Identify which cell holds the provided text, then report its (X, Y) central coordinate. 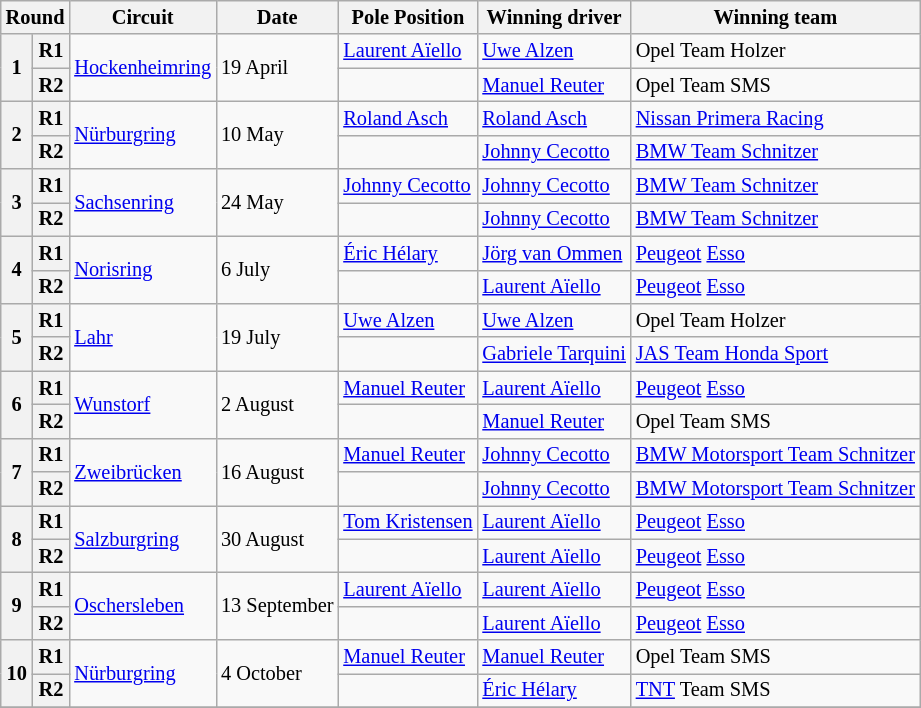
Tom Kristensen (408, 522)
Circuit (142, 17)
Hockenheimring (142, 68)
2 August (277, 404)
10 May (277, 134)
8 (17, 538)
2 (17, 134)
Oschersleben (142, 606)
4 October (277, 674)
10 (17, 674)
Date (277, 17)
Winning driver (554, 17)
Round (36, 17)
Winning team (776, 17)
19 April (277, 68)
9 (17, 606)
Lahr (142, 336)
Gabriele Tarquini (554, 354)
Jörg van Ommen (554, 253)
Salzburgring (142, 538)
Wunstorf (142, 404)
Zweibrücken (142, 472)
6 July (277, 270)
Pole Position (408, 17)
Nissan Primera Racing (776, 118)
19 July (277, 336)
13 September (277, 606)
4 (17, 270)
7 (17, 472)
Norisring (142, 270)
JAS Team Honda Sport (776, 354)
5 (17, 336)
24 May (277, 202)
6 (17, 404)
3 (17, 202)
Sachsenring (142, 202)
30 August (277, 538)
TNT Team SMS (776, 690)
1 (17, 68)
16 August (277, 472)
